Output the (x, y) coordinate of the center of the cell containing the given text.  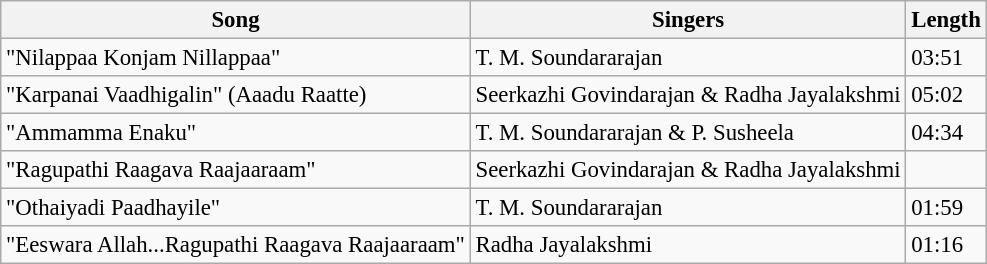
"Eeswara Allah...Ragupathi Raagava Raajaaraam" (236, 245)
01:16 (946, 245)
03:51 (946, 58)
Radha Jayalakshmi (688, 245)
04:34 (946, 133)
Singers (688, 20)
Length (946, 20)
05:02 (946, 95)
"Ammamma Enaku" (236, 133)
"Karpanai Vaadhigalin" (Aaadu Raatte) (236, 95)
T. M. Soundararajan & P. Susheela (688, 133)
01:59 (946, 208)
"Ragupathi Raagava Raajaaraam" (236, 170)
"Othaiyadi Paadhayile" (236, 208)
Song (236, 20)
"Nilappaa Konjam Nillappaa" (236, 58)
